Pinpoint the cell where the given text exists, returning its [x, y] midpoint coordinate. 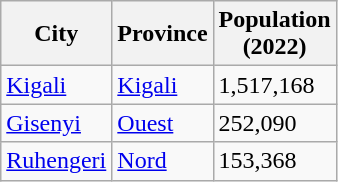
Province [162, 34]
Gisenyi [56, 123]
1,517,168 [274, 85]
City [56, 34]
Nord [162, 161]
252,090 [274, 123]
Population(2022) [274, 34]
Ouest [162, 123]
Ruhengeri [56, 161]
153,368 [274, 161]
